Detect which cell encompasses the target text, then output its (x, y) center coordinate. 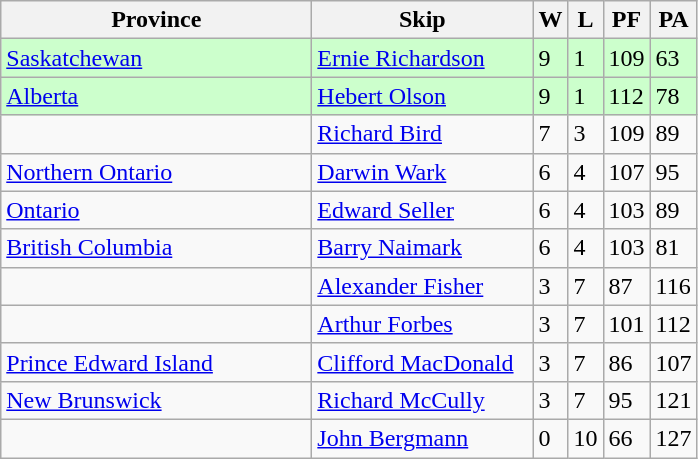
66 (626, 438)
W (550, 20)
Edward Seller (422, 210)
Arthur Forbes (422, 324)
Ernie Richardson (422, 58)
87 (626, 286)
Clifford MacDonald (422, 362)
Ontario (156, 210)
New Brunswick (156, 400)
Richard McCully (422, 400)
Prince Edward Island (156, 362)
Darwin Wark (422, 172)
John Bergmann (422, 438)
0 (550, 438)
Skip (422, 20)
Richard Bird (422, 134)
British Columbia (156, 248)
L (586, 20)
Barry Naimark (422, 248)
86 (626, 362)
Province (156, 20)
PF (626, 20)
Hebert Olson (422, 96)
81 (674, 248)
78 (674, 96)
Northern Ontario (156, 172)
63 (674, 58)
127 (674, 438)
PA (674, 20)
10 (586, 438)
101 (626, 324)
Alexander Fisher (422, 286)
Alberta (156, 96)
116 (674, 286)
121 (674, 400)
Saskatchewan (156, 58)
